Identify which cell holds the provided text, then report its [X, Y] central coordinate. 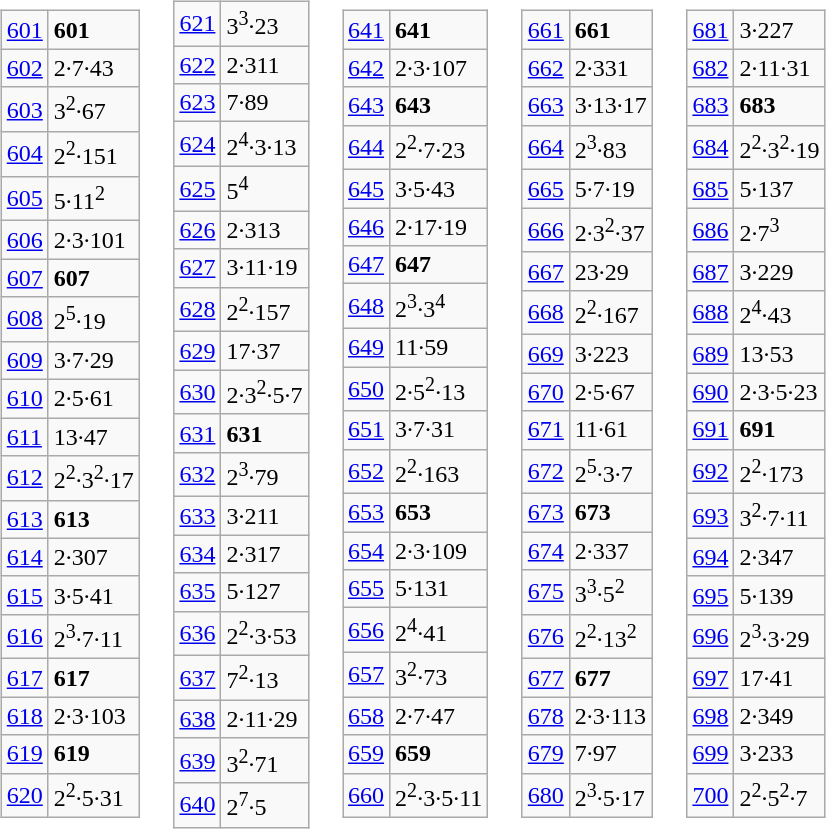
679 [546, 754]
694 [710, 557]
648 [366, 306]
606 [24, 240]
5·139 [780, 595]
23·34 [439, 306]
675 [546, 592]
654 [366, 551]
7·97 [610, 754]
22·32·19 [780, 148]
22·151 [94, 154]
698 [710, 716]
687 [710, 271]
32·7·11 [780, 516]
626 [198, 230]
2·11·29 [264, 719]
22·7·23 [439, 148]
2·32·5·7 [264, 392]
3·233 [780, 754]
2·337 [610, 551]
11·59 [439, 347]
695 [710, 595]
674 [546, 551]
24·41 [439, 630]
628 [198, 310]
5·137 [780, 189]
3·227 [780, 30]
3·223 [610, 354]
2·349 [780, 716]
656 [366, 630]
608 [24, 320]
22·3·53 [264, 634]
2·5·67 [610, 392]
32·73 [439, 674]
657 [366, 674]
620 [24, 796]
642 [366, 68]
32·67 [94, 110]
22·5·31 [94, 796]
629 [198, 351]
662 [546, 68]
2·3·5·23 [780, 392]
681 [710, 30]
2·7·47 [439, 716]
72·13 [264, 678]
699 [710, 754]
5·7·19 [610, 189]
22·163 [439, 472]
689 [710, 354]
632 [198, 474]
22·157 [264, 310]
665 [546, 189]
5·112 [94, 198]
634 [198, 554]
24·3·13 [264, 144]
693 [710, 516]
604 [24, 154]
663 [546, 106]
2·311 [264, 65]
622 [198, 65]
2·73 [780, 230]
603 [24, 110]
676 [546, 636]
690 [710, 392]
655 [366, 589]
697 [710, 678]
2·307 [94, 557]
639 [198, 760]
670 [546, 392]
13·53 [780, 354]
2·3·103 [94, 716]
2·7·43 [94, 68]
22·32·17 [94, 478]
680 [546, 796]
33·23 [264, 24]
633 [198, 516]
23·29 [610, 271]
3·7·31 [439, 430]
2·313 [264, 230]
615 [24, 595]
2·52·13 [439, 390]
688 [710, 312]
672 [546, 472]
23·7·11 [94, 636]
2·32·37 [610, 230]
13·47 [94, 437]
5·131 [439, 589]
666 [546, 230]
7·89 [264, 103]
22·132 [610, 636]
668 [546, 312]
618 [24, 716]
23·3·29 [780, 636]
646 [366, 227]
678 [546, 716]
2·3·113 [610, 716]
624 [198, 144]
682 [710, 68]
3·11·19 [264, 268]
2·17·19 [439, 227]
610 [24, 399]
612 [24, 478]
686 [710, 230]
3·229 [780, 271]
652 [366, 472]
11·61 [610, 430]
2·3·109 [439, 551]
2·5·61 [94, 399]
3·211 [264, 516]
623 [198, 103]
3·7·29 [94, 360]
630 [198, 392]
684 [710, 148]
625 [198, 188]
2·11·31 [780, 68]
614 [24, 557]
611 [24, 437]
664 [546, 148]
22·52·7 [780, 796]
645 [366, 189]
23·79 [264, 474]
3·5·41 [94, 595]
25·19 [94, 320]
696 [710, 636]
2·3·107 [439, 68]
651 [366, 430]
22·167 [610, 312]
54 [264, 188]
3·13·17 [610, 106]
22·173 [780, 472]
2·347 [780, 557]
650 [366, 390]
692 [710, 472]
658 [366, 716]
660 [366, 796]
667 [546, 271]
669 [546, 354]
17·41 [780, 678]
637 [198, 678]
24·43 [780, 312]
638 [198, 719]
2·331 [610, 68]
2·3·101 [94, 240]
605 [24, 198]
32·71 [264, 760]
621 [198, 24]
609 [24, 360]
635 [198, 592]
3·5·43 [439, 189]
636 [198, 634]
602 [24, 68]
671 [546, 430]
17·37 [264, 351]
22·3·5·11 [439, 796]
23·83 [610, 148]
640 [198, 806]
700 [710, 796]
649 [366, 347]
2·317 [264, 554]
5·127 [264, 592]
23·5·17 [610, 796]
644 [366, 148]
627 [198, 268]
33·52 [610, 592]
27·5 [264, 806]
616 [24, 636]
25·3·7 [610, 472]
685 [710, 189]
